Locate the cell with the specified text and output its (x, y) center coordinate. 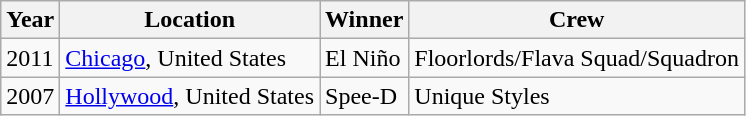
2011 (30, 58)
Year (30, 20)
Winner (364, 20)
Crew (577, 20)
Floorlords/Flava Squad/Squadron (577, 58)
Spee-D (364, 96)
Location (190, 20)
2007 (30, 96)
Hollywood, United States (190, 96)
El Niño (364, 58)
Unique Styles (577, 96)
Chicago, United States (190, 58)
